From the cell containing the given text, extract its center point as (X, Y) coordinate. 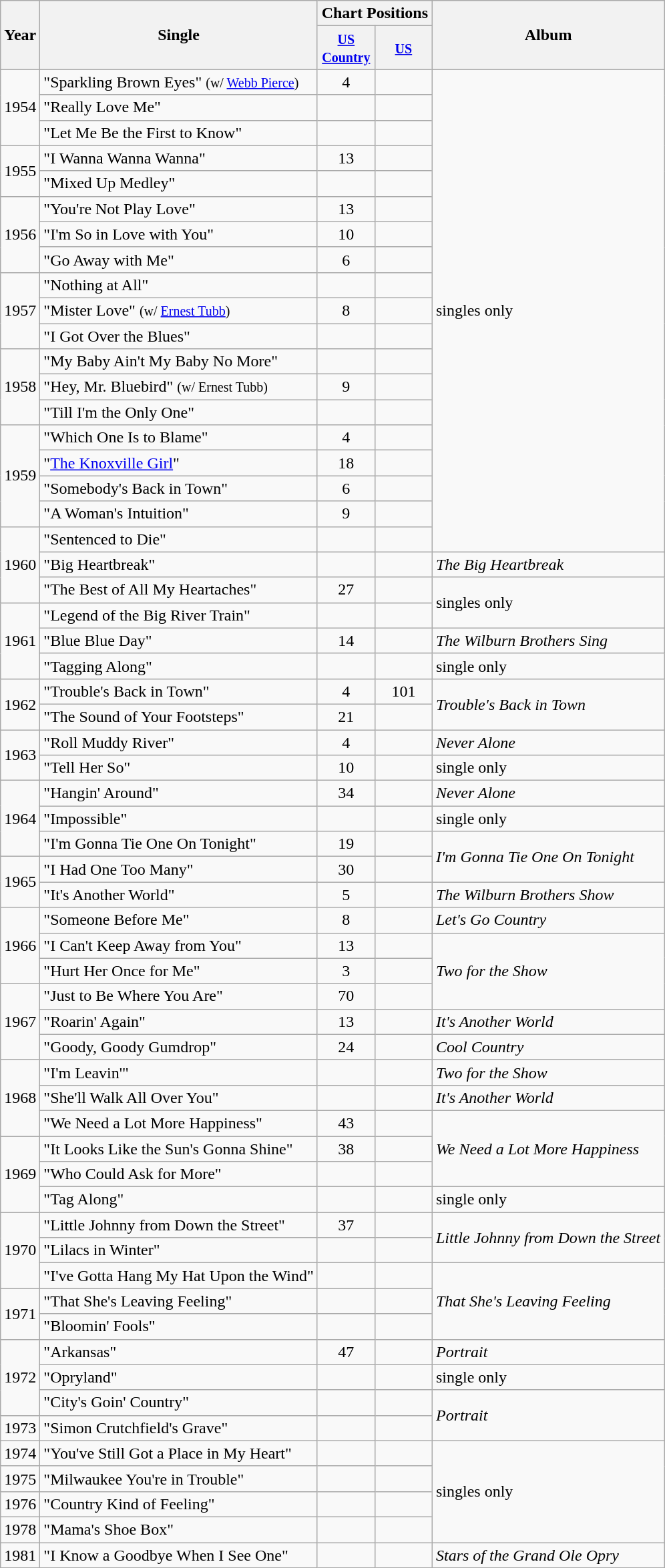
1970 (20, 1250)
"I Got Over the Blues" (179, 336)
"Sparkling Brown Eyes" (w/ Webb Pierce) (179, 82)
"Hangin' Around" (179, 793)
47 (346, 1352)
"Really Love Me" (179, 107)
"Tagging Along" (179, 666)
"Arkansas" (179, 1352)
"Legend of the Big River Train" (179, 615)
The Wilburn Brothers Show (547, 895)
"I Wanna Wanna Wanna" (179, 158)
27 (346, 590)
"City's Goin' Country" (179, 1403)
I'm Gonna Tie One On Tonight (547, 857)
"Sentenced to Die" (179, 539)
"A Woman's Intuition" (179, 514)
1981 (20, 1555)
Cool Country (547, 1047)
Little Johnny from Down the Street (547, 1238)
"Tell Her So" (179, 768)
"Who Could Ask for More" (179, 1174)
1960 (20, 564)
1962 (20, 704)
Stars of the Grand Ole Opry (547, 1555)
"The Sound of Your Footsteps" (179, 717)
1973 (20, 1428)
70 (346, 996)
"Let Me Be the First to Know" (179, 133)
101 (403, 691)
"We Need a Lot More Happiness" (179, 1123)
"Hurt Her Once for Me" (179, 971)
"I'm Gonna Tie One On Tonight" (179, 844)
1959 (20, 476)
30 (346, 869)
Year (20, 35)
1964 (20, 819)
"Lilacs in Winter" (179, 1250)
1972 (20, 1377)
43 (346, 1123)
21 (346, 717)
1958 (20, 387)
1976 (20, 1504)
1975 (20, 1479)
"I Can't Keep Away from You" (179, 945)
"My Baby Ain't My Baby No More" (179, 362)
Album (547, 35)
"You're Not Play Love" (179, 209)
"Country Kind of Feeling" (179, 1504)
1961 (20, 641)
"Just to Be Where You Are" (179, 996)
Let's Go Country (547, 920)
"Nothing at All" (179, 285)
"Blue Blue Day" (179, 641)
"I Know a Goodbye When I See One" (179, 1555)
1967 (20, 1022)
"I'm So in Love with You" (179, 234)
"She'll Walk All Over You" (179, 1098)
1963 (20, 755)
5 (346, 895)
"Goody, Goody Gumdrop" (179, 1047)
"Mixed Up Medley" (179, 183)
"Simon Crutchfield's Grave" (179, 1428)
"Hey, Mr. Bluebird" (w/ Ernest Tubb) (179, 387)
1969 (20, 1174)
Single (179, 35)
US (403, 48)
The Wilburn Brothers Sing (547, 641)
1957 (20, 310)
"It's Another World" (179, 895)
1978 (20, 1529)
3 (346, 971)
"Roll Muddy River" (179, 743)
14 (346, 641)
The Big Heartbreak (547, 564)
"I'm Leavin'" (179, 1072)
"Big Heartbreak" (179, 564)
"Mama's Shoe Box" (179, 1529)
Trouble's Back in Town (547, 704)
34 (346, 793)
"Mister Love" (w/ Ernest Tubb) (179, 310)
"The Knoxville Girl" (179, 463)
"Go Away with Me" (179, 260)
1956 (20, 234)
1954 (20, 107)
1968 (20, 1098)
"Which One Is to Blame" (179, 438)
24 (346, 1047)
US Country (346, 48)
"Tag Along" (179, 1200)
"Someone Before Me" (179, 920)
"I Had One Too Many" (179, 869)
37 (346, 1225)
"The Best of All My Heartaches" (179, 590)
"It Looks Like the Sun's Gonna Shine" (179, 1148)
19 (346, 844)
Chart Positions (375, 13)
18 (346, 463)
"Impossible" (179, 819)
That She's Leaving Feeling (547, 1301)
"Bloomin' Fools" (179, 1326)
"That She's Leaving Feeling" (179, 1301)
38 (346, 1148)
"You've Still Got a Place in My Heart" (179, 1453)
We Need a Lot More Happiness (547, 1148)
1974 (20, 1453)
1971 (20, 1314)
"Trouble's Back in Town" (179, 691)
"Milwaukee You're in Trouble" (179, 1479)
"Roarin' Again" (179, 1022)
"Little Johnny from Down the Street" (179, 1225)
1965 (20, 882)
"Somebody's Back in Town" (179, 488)
"I've Gotta Hang My Hat Upon the Wind" (179, 1276)
1966 (20, 945)
"Opryland" (179, 1377)
"Till I'm the Only One" (179, 412)
1955 (20, 171)
